Capture the cell that displays the provided text and extract its (x, y) central coordinate. 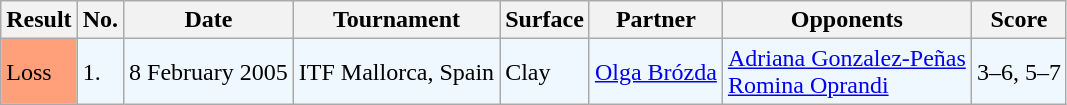
Adriana Gonzalez-Peñas Romina Oprandi (846, 72)
Date (209, 20)
Clay (545, 72)
1. (100, 72)
Loss (39, 72)
Tournament (396, 20)
Score (1018, 20)
Partner (656, 20)
Surface (545, 20)
ITF Mallorca, Spain (396, 72)
3–6, 5–7 (1018, 72)
No. (100, 20)
Result (39, 20)
Olga Brózda (656, 72)
Opponents (846, 20)
8 February 2005 (209, 72)
